Find where the given text appears and provide that cell's center as (x, y) coordinate. 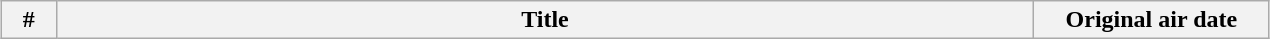
# (29, 20)
Original air date (1151, 20)
Title (546, 20)
